From the cell containing the given text, extract its center point as (X, Y) coordinate. 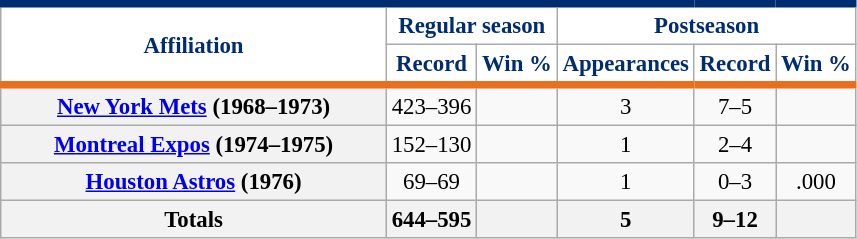
Affiliation (194, 44)
69–69 (431, 182)
Houston Astros (1976) (194, 182)
9–12 (734, 220)
644–595 (431, 220)
Regular season (472, 24)
Appearances (626, 66)
.000 (816, 182)
Montreal Expos (1974–1975) (194, 145)
7–5 (734, 106)
5 (626, 220)
New York Mets (1968–1973) (194, 106)
0–3 (734, 182)
423–396 (431, 106)
Postseason (706, 24)
2–4 (734, 145)
152–130 (431, 145)
3 (626, 106)
Totals (194, 220)
